Detect which cell encompasses the target text, then output its [x, y] center coordinate. 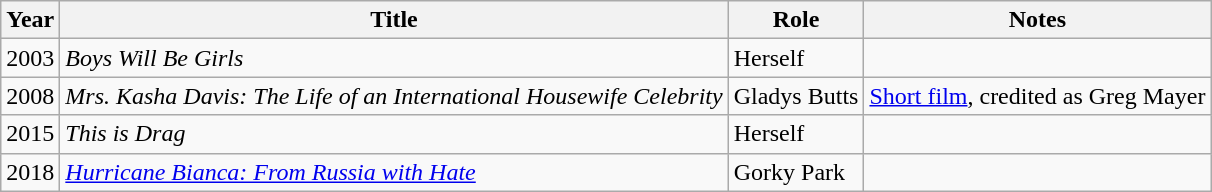
Boys Will Be Girls [394, 58]
Gladys Butts [796, 96]
2015 [30, 134]
This is Drag [394, 134]
Notes [1038, 20]
Title [394, 20]
2003 [30, 58]
2008 [30, 96]
Short film, credited as Greg Mayer [1038, 96]
Role [796, 20]
Year [30, 20]
2018 [30, 172]
Mrs. Kasha Davis: The Life of an International Housewife Celebrity [394, 96]
Gorky Park [796, 172]
Hurricane Bianca: From Russia with Hate [394, 172]
